Find where the given text appears and provide that cell's center as [x, y] coordinate. 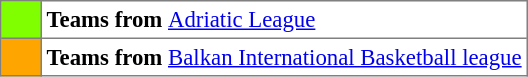
Teams from Balkan International Basketball league [284, 57]
Teams from Adriatic League [284, 20]
